Return the (X, Y) coordinate for the center point of the cell that contains the specified text.  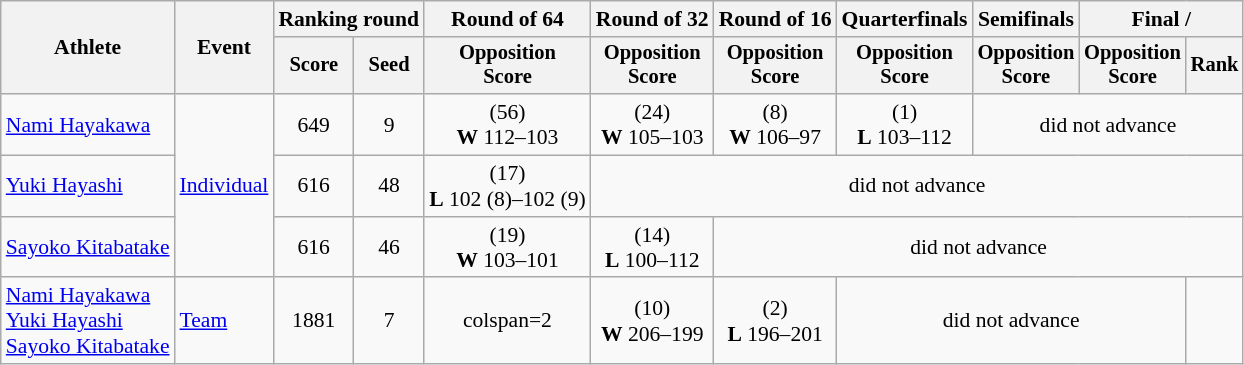
46 (389, 248)
Round of 32 (652, 19)
(19)W 103–101 (508, 248)
Round of 64 (508, 19)
Quarterfinals (905, 19)
Individual (224, 186)
Seed (389, 66)
Athlete (88, 48)
(8)W 106–97 (776, 124)
9 (389, 124)
(2) L 196–201 (776, 322)
7 (389, 322)
Score (314, 66)
(1)L 103–112 (905, 124)
(10) W 206–199 (652, 322)
Event (224, 48)
(56)W 112–103 (508, 124)
Yuki Hayashi (88, 186)
Sayoko Kitabatake (88, 248)
Nami Hayakawa (88, 124)
48 (389, 186)
Nami HayakawaYuki HayashiSayoko Kitabatake (88, 322)
Ranking round (348, 19)
Semifinals (1026, 19)
Round of 16 (776, 19)
Final / (1161, 19)
(24)W 105–103 (652, 124)
Rank (1215, 66)
649 (314, 124)
1881 (314, 322)
(17)L 102 (8)–102 (9) (508, 186)
colspan=2 (508, 322)
(14)L 100–112 (652, 248)
Team (224, 322)
